Locate the cell with the specified text and output its [x, y] center coordinate. 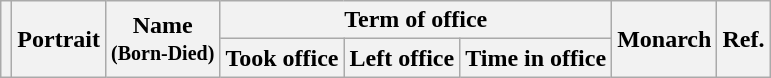
Ref. [744, 39]
Portrait [59, 39]
Term of office [416, 20]
Took office [282, 58]
Left office [402, 58]
Time in office [536, 58]
Monarch [664, 39]
Name(Born-Died) [162, 39]
